For the text-containing cell, return its midpoint in [X, Y] coordinate format. 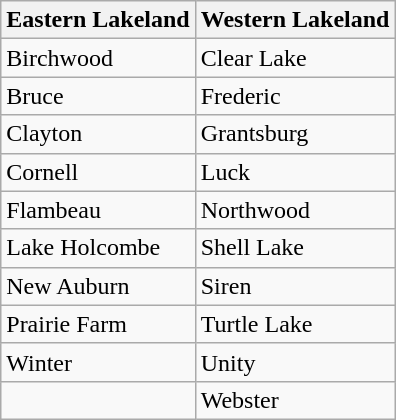
Webster [295, 400]
Shell Lake [295, 248]
Luck [295, 172]
Turtle Lake [295, 324]
Clayton [98, 134]
Lake Holcombe [98, 248]
Northwood [295, 210]
Frederic [295, 96]
Flambeau [98, 210]
Clear Lake [295, 58]
Prairie Farm [98, 324]
Birchwood [98, 58]
Winter [98, 362]
Western Lakeland [295, 20]
New Auburn [98, 286]
Grantsburg [295, 134]
Unity [295, 362]
Cornell [98, 172]
Bruce [98, 96]
Siren [295, 286]
Eastern Lakeland [98, 20]
